Find where the given text appears and provide that cell's center as [x, y] coordinate. 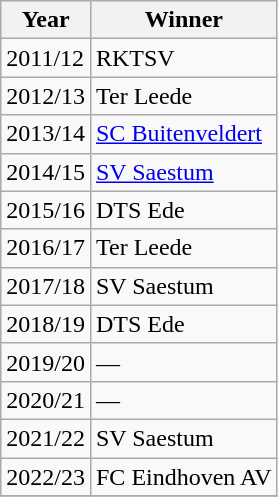
2015/16 [46, 210]
Winner [184, 20]
2014/15 [46, 172]
2020/21 [46, 400]
2016/17 [46, 248]
RKTSV [184, 58]
SC Buitenveldert [184, 134]
2012/13 [46, 96]
2022/23 [46, 477]
2021/22 [46, 438]
Year [46, 20]
FC Eindhoven AV [184, 477]
2011/12 [46, 58]
2017/18 [46, 286]
2019/20 [46, 362]
2013/14 [46, 134]
2018/19 [46, 324]
